Provide the (x, y) coordinate of the cell's center where the given text is located.  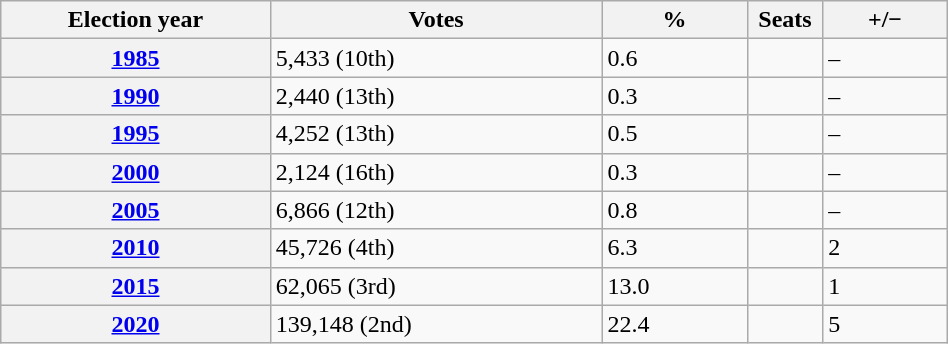
2005 (136, 210)
1990 (136, 96)
1985 (136, 58)
2,440 (13th) (436, 96)
6.3 (674, 248)
2020 (136, 324)
0.8 (674, 210)
5,433 (10th) (436, 58)
2 (885, 248)
6,866 (12th) (436, 210)
% (674, 20)
22.4 (674, 324)
2015 (136, 286)
Votes (436, 20)
4,252 (13th) (436, 134)
2,124 (16th) (436, 172)
0.5 (674, 134)
1 (885, 286)
2000 (136, 172)
45,726 (4th) (436, 248)
13.0 (674, 286)
139,148 (2nd) (436, 324)
Seats (785, 20)
62,065 (3rd) (436, 286)
1995 (136, 134)
2010 (136, 248)
0.6 (674, 58)
5 (885, 324)
+/− (885, 20)
Election year (136, 20)
